Detect which cell encompasses the target text, then output its (x, y) center coordinate. 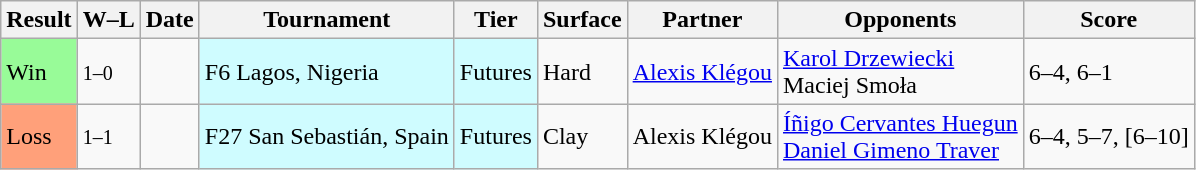
6–4, 6–1 (1108, 72)
F6 Lagos, Nigeria (326, 72)
Score (1108, 20)
Surface (582, 20)
Win (39, 72)
Íñigo Cervantes Huegun Daniel Gimeno Traver (900, 136)
W–L (108, 20)
Tier (496, 20)
1–1 (108, 136)
F27 San Sebastián, Spain (326, 136)
Result (39, 20)
Opponents (900, 20)
1–0 (108, 72)
Date (170, 20)
Karol Drzewiecki Maciej Smoła (900, 72)
6–4, 5–7, [6–10] (1108, 136)
Hard (582, 72)
Clay (582, 136)
Partner (702, 20)
Loss (39, 136)
Tournament (326, 20)
